Search for the cell housing the specified text and yield its [x, y] center coordinate. 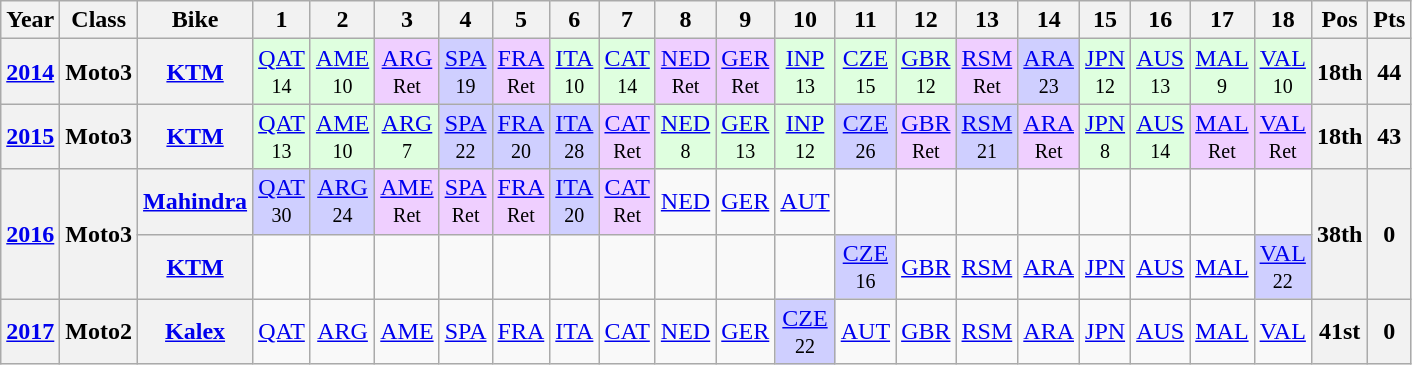
13 [987, 20]
VALRet [1282, 136]
CAT [627, 332]
SPA19 [466, 72]
4 [466, 20]
44 [1390, 72]
ITA28 [574, 136]
Moto2 [99, 332]
RSM21 [987, 136]
GBR12 [926, 72]
SPA22 [466, 136]
15 [1106, 20]
CZE16 [865, 266]
CZE15 [865, 72]
VAL [1282, 332]
INP12 [805, 136]
2 [342, 20]
MALRet [1222, 136]
43 [1390, 136]
JPN12 [1106, 72]
QAT [282, 332]
12 [926, 20]
2014 [30, 72]
3 [407, 20]
ITA [574, 332]
14 [1049, 20]
Kalex [196, 332]
QAT14 [282, 72]
10 [805, 20]
GER13 [746, 136]
ARG [342, 332]
Bike [196, 20]
VAL22 [1282, 266]
7 [627, 20]
QAT13 [282, 136]
ARGRet [407, 72]
NED8 [685, 136]
Year [30, 20]
JPN8 [1106, 136]
2015 [30, 136]
QAT30 [282, 202]
Mahindra [196, 202]
MAL9 [1222, 72]
AME [407, 332]
ARARet [1049, 136]
1 [282, 20]
6 [574, 20]
8 [685, 20]
2017 [30, 332]
38th [1339, 234]
CAT14 [627, 72]
RSMRet [987, 72]
Pts [1390, 20]
ITA10 [574, 72]
41st [1339, 332]
AMERet [407, 202]
17 [1222, 20]
CZE22 [805, 332]
INP13 [805, 72]
CZE26 [865, 136]
AUS13 [1160, 72]
9 [746, 20]
ITA20 [574, 202]
SPARet [466, 202]
GERRet [746, 72]
ARA23 [1049, 72]
GBRRet [926, 136]
VAL10 [1282, 72]
SPA [466, 332]
AUS14 [1160, 136]
FRA [521, 332]
5 [521, 20]
ARG7 [407, 136]
Pos [1339, 20]
11 [865, 20]
FRA20 [521, 136]
Class [99, 20]
16 [1160, 20]
2016 [30, 234]
18 [1282, 20]
NEDRet [685, 72]
ARG24 [342, 202]
